Detect which cell encompasses the target text, then output its (X, Y) center coordinate. 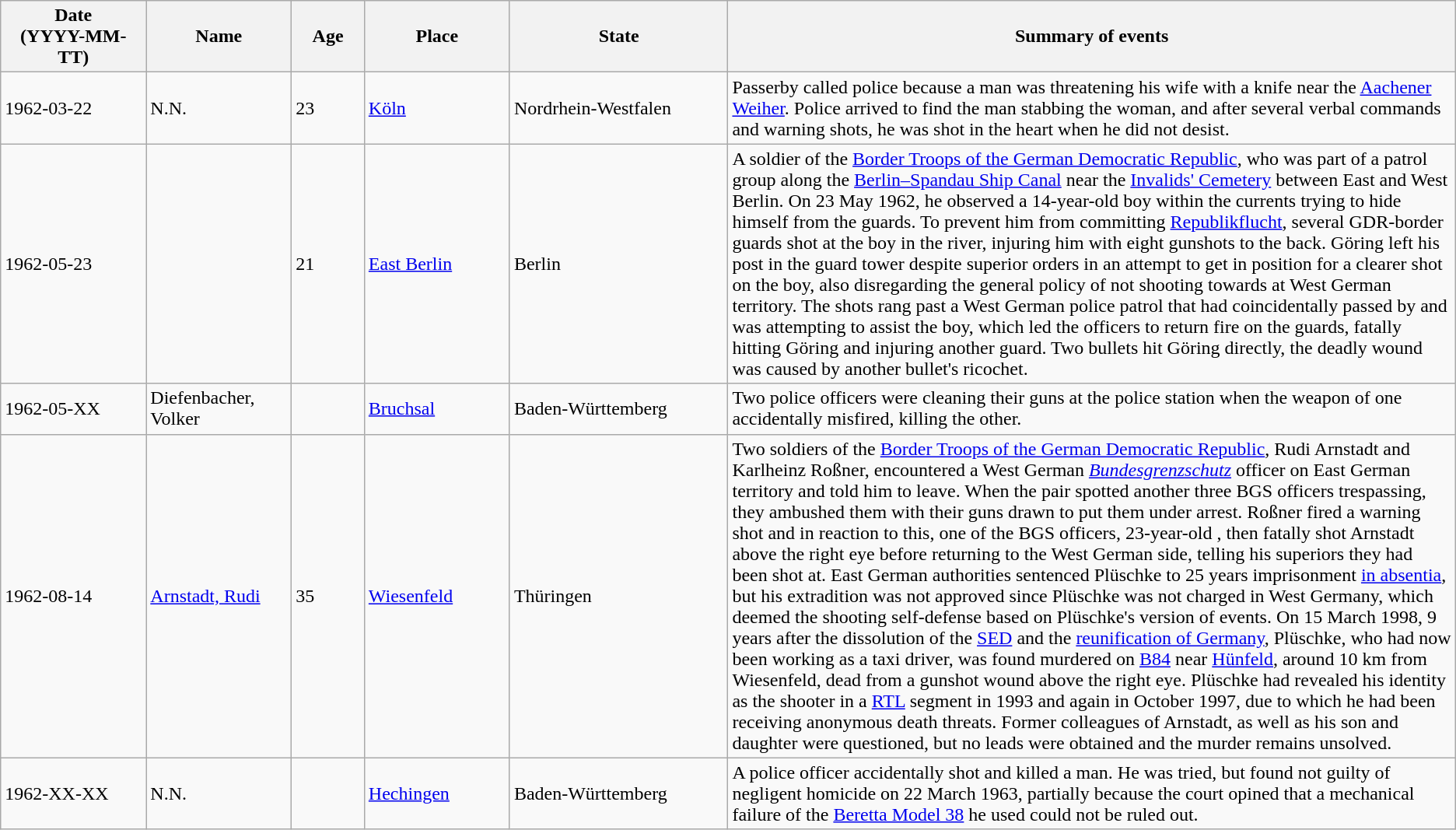
21 (328, 264)
1962-05-XX (73, 409)
Thüringen (619, 596)
Arnstadt, Rudi (219, 596)
Bruchsal (437, 409)
35 (328, 596)
Wiesenfeld (437, 596)
Date(YYYY-MM-TT) (73, 37)
23 (328, 108)
1962-08-14 (73, 596)
Place (437, 37)
State (619, 37)
Berlin (619, 264)
Summary of events (1092, 37)
1962-XX-XX (73, 793)
Nordrhein-Westfalen (619, 108)
Two police officers were cleaning their guns at the police station when the weapon of one accidentally misfired, killing the other. (1092, 409)
Diefenbacher, Volker (219, 409)
East Berlin (437, 264)
Name (219, 37)
1962-05-23 (73, 264)
Köln (437, 108)
Hechingen (437, 793)
Age (328, 37)
1962-03-22 (73, 108)
